Output the (X, Y) coordinate of the center of the cell containing the given text.  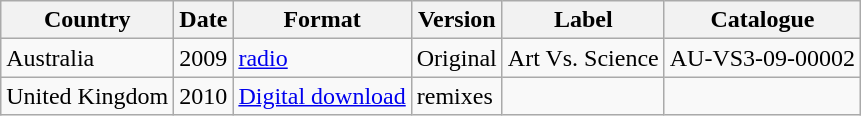
Australia (88, 58)
Original (456, 58)
Digital download (322, 96)
2009 (204, 58)
AU-VS3-09-00002 (762, 58)
Date (204, 20)
radio (322, 58)
Catalogue (762, 20)
Version (456, 20)
Art Vs. Science (583, 58)
Label (583, 20)
Country (88, 20)
remixes (456, 96)
Format (322, 20)
2010 (204, 96)
United Kingdom (88, 96)
